Detect which cell encompasses the target text, then output its (x, y) center coordinate. 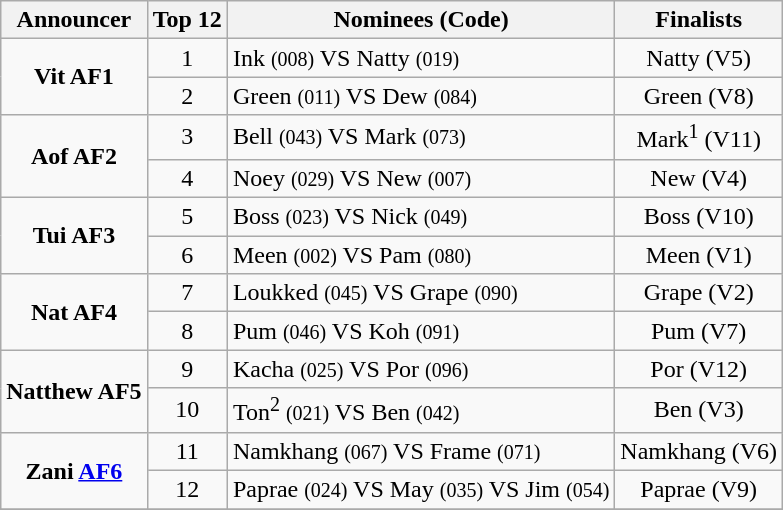
Zani AF6 (74, 470)
Pum (V7) (699, 331)
Loukked (045) VS Grape (090) (420, 293)
Paprae (024) VS May (035) VS Jim (054) (420, 489)
Natthew AF5 (74, 392)
Noey (029) VS New (007) (420, 178)
Mark1 (V11) (699, 138)
Pum (046) VS Koh (091) (420, 331)
2 (187, 96)
8 (187, 331)
Natty (V5) (699, 58)
Vit AF1 (74, 77)
Announcer (74, 20)
Grape (V2) (699, 293)
Green (011) VS Dew (084) (420, 96)
Por (V12) (699, 369)
Namkhang (V6) (699, 451)
Tui AF3 (74, 236)
Nat AF4 (74, 312)
Boss (023) VS Nick (049) (420, 217)
Finalists (699, 20)
Namkhang (067) VS Frame (071) (420, 451)
Top 12 (187, 20)
5 (187, 217)
Ton2 (021) VS Ben (042) (420, 410)
Nominees (Code) (420, 20)
Ink (008) VS Natty (019) (420, 58)
1 (187, 58)
Ben (V3) (699, 410)
Aof AF2 (74, 156)
3 (187, 138)
7 (187, 293)
Bell (043) VS Mark (073) (420, 138)
Meen (002) VS Pam (080) (420, 255)
11 (187, 451)
New (V4) (699, 178)
Green (V8) (699, 96)
Meen (V1) (699, 255)
10 (187, 410)
12 (187, 489)
Boss (V10) (699, 217)
9 (187, 369)
6 (187, 255)
Paprae (V9) (699, 489)
4 (187, 178)
Kacha (025) VS Por (096) (420, 369)
